From the cell containing the given text, extract its center point as [x, y] coordinate. 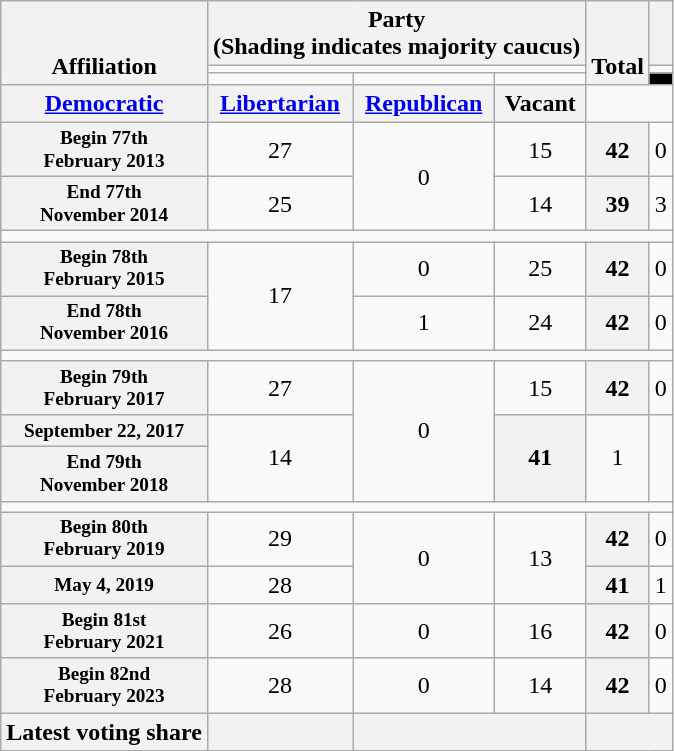
29 [280, 539]
End 79thNovember 2018 [104, 474]
Party (Shading indicates majority caucus) [396, 34]
Total [618, 43]
Libertarian [280, 103]
End 78thNovember 2016 [104, 323]
Begin 80thFebruary 2019 [104, 539]
End 77thNovember 2014 [104, 204]
Begin 82nd February 2023 [104, 685]
Republican [424, 103]
Begin 79thFebruary 2017 [104, 388]
May 4, 2019 [104, 585]
September 22, 2017 [104, 431]
Begin 81stFebruary 2021 [104, 631]
16 [540, 631]
Latest voting share [104, 732]
24 [540, 323]
3 [660, 204]
Begin 77thFebruary 2013 [104, 149]
17 [280, 296]
13 [540, 558]
Affiliation [104, 43]
Begin 78thFebruary 2015 [104, 269]
Democratic [104, 103]
26 [280, 631]
Vacant [540, 103]
39 [618, 204]
